Extract the (X, Y) coordinate from the center of the cell holding the provided text.  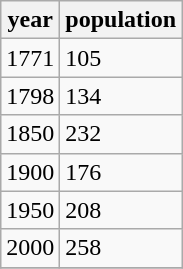
105 (121, 58)
134 (121, 96)
176 (121, 172)
1798 (30, 96)
258 (121, 248)
208 (121, 210)
population (121, 20)
1771 (30, 58)
232 (121, 134)
1850 (30, 134)
1900 (30, 172)
year (30, 20)
1950 (30, 210)
2000 (30, 248)
